Pinpoint the cell where the given text exists, returning its (x, y) midpoint coordinate. 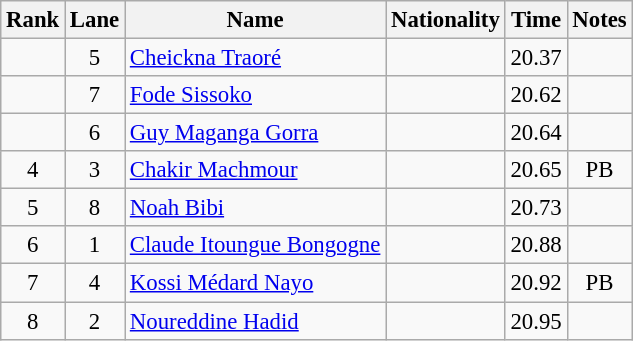
Cheickna Traoré (256, 58)
2 (95, 321)
Notes (600, 20)
Time (536, 20)
Noureddine Hadid (256, 321)
20.95 (536, 321)
20.92 (536, 283)
20.64 (536, 133)
Claude Itoungue Bongogne (256, 245)
Rank (33, 20)
Nationality (446, 20)
Kossi Médard Nayo (256, 283)
3 (95, 170)
Lane (95, 20)
1 (95, 245)
Name (256, 20)
20.62 (536, 95)
20.88 (536, 245)
Chakir Machmour (256, 170)
20.65 (536, 170)
Fode Sissoko (256, 95)
Guy Maganga Gorra (256, 133)
20.37 (536, 58)
20.73 (536, 208)
Noah Bibi (256, 208)
